For the text-containing cell, return its midpoint in (x, y) coordinate format. 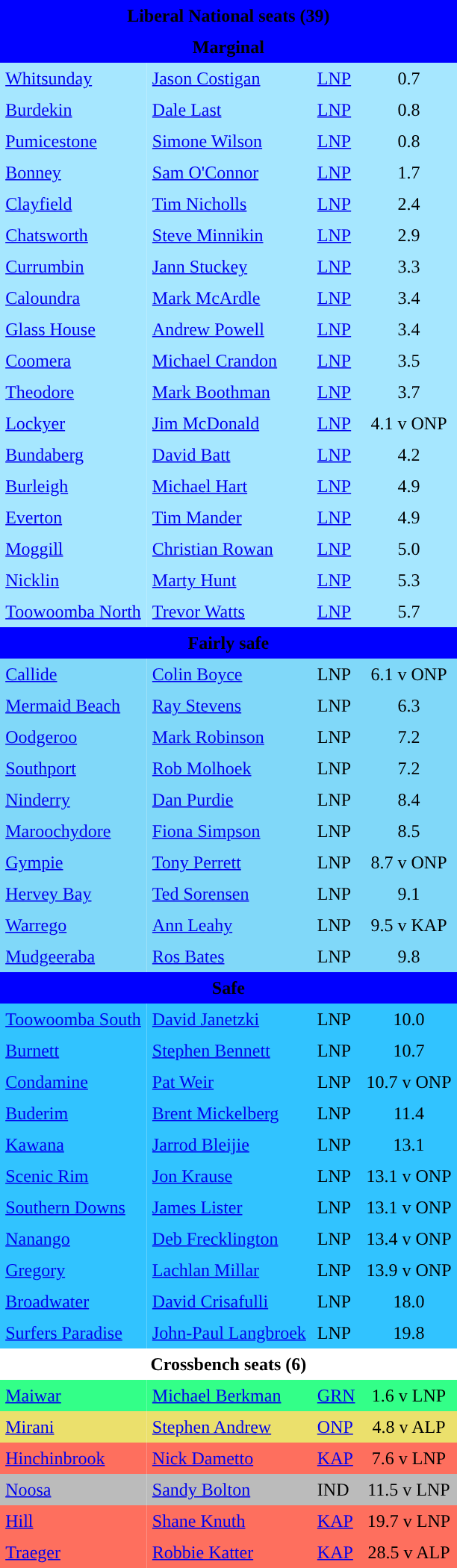
6.1 v ONP (409, 675)
David Crisafulli (228, 1302)
Jim McDonald (228, 424)
Trevor Watts (228, 612)
5.7 (409, 612)
Stephen Andrew (228, 1428)
13.1 (409, 1145)
James Lister (228, 1208)
Bundaberg (73, 455)
Mudgeeraba (73, 957)
5.3 (409, 581)
Hinchinbrook (73, 1459)
Chatsworth (73, 236)
Glass House (73, 330)
Jason Costigan (228, 79)
Buderim (73, 1114)
Ninderry (73, 800)
Caloundra (73, 299)
Callide (73, 675)
Clayfield (73, 205)
10.0 (409, 1020)
Shane Knuth (228, 1522)
Mirani (73, 1428)
Bonney (73, 173)
Sam O'Connor (228, 173)
Surfers Paradise (73, 1334)
Ann Leahy (228, 926)
Colin Boyce (228, 675)
Andrew Powell (228, 330)
Ray Stevens (228, 706)
Nick Dametto (228, 1459)
Jann Stuckey (228, 267)
Safe (228, 989)
4.1 v ONP (409, 424)
Toowoomba North (73, 612)
Lachlan Millar (228, 1271)
7.6 v LNP (409, 1459)
Marginal (228, 48)
1.6 v LNP (409, 1396)
Fiona Simpson (228, 832)
Liberal National seats (39) (228, 16)
18.0 (409, 1302)
Warrego (73, 926)
2.4 (409, 205)
9.1 (409, 895)
Scenic Rim (73, 1177)
9.5 v KAP (409, 926)
3.5 (409, 361)
Deb Frecklington (228, 1239)
Burdekin (73, 111)
Michael Crandon (228, 361)
Coomera (73, 361)
4.2 (409, 455)
John-Paul Langbroek (228, 1334)
Gregory (73, 1271)
Tim Mander (228, 518)
Moggill (73, 550)
1.7 (409, 173)
Brent Mickelberg (228, 1114)
Steve Minnikin (228, 236)
Mark Boothman (228, 393)
4.8 v ALP (409, 1428)
Tim Nicholls (228, 205)
Stephen Bennett (228, 1051)
Dan Purdie (228, 800)
19.7 v LNP (409, 1522)
David Janetzki (228, 1020)
Currumbin (73, 267)
IND (336, 1490)
Burleigh (73, 487)
8.5 (409, 832)
Condamine (73, 1083)
Noosa (73, 1490)
Dale Last (228, 111)
Tony Perrett (228, 863)
11.5 v LNP (409, 1490)
Michael Hart (228, 487)
Rob Molhoek (228, 769)
Pat Weir (228, 1083)
Mark Robinson (228, 738)
10.7 (409, 1051)
2.9 (409, 236)
Whitsunday (73, 79)
Ros Bates (228, 957)
Maiwar (73, 1396)
Southport (73, 769)
Marty Hunt (228, 581)
Nanango (73, 1239)
0.7 (409, 79)
Gympie (73, 863)
10.7 v ONP (409, 1083)
Oodgeroo (73, 738)
13.4 v ONP (409, 1239)
3.7 (409, 393)
6.3 (409, 706)
GRN (336, 1396)
8.7 v ONP (409, 863)
Toowoomba South (73, 1020)
5.0 (409, 550)
11.4 (409, 1114)
9.8 (409, 957)
Simone Wilson (228, 142)
Nicklin (73, 581)
David Batt (228, 455)
Mermaid Beach (73, 706)
Christian Rowan (228, 550)
Ted Sorensen (228, 895)
19.8 (409, 1334)
Fairly safe (228, 644)
Theodore (73, 393)
Jon Krause (228, 1177)
Burnett (73, 1051)
Pumicestone (73, 142)
Hervey Bay (73, 895)
Michael Berkman (228, 1396)
Jarrod Bleijie (228, 1145)
Hill (73, 1522)
Lockyer (73, 424)
3.3 (409, 267)
Kawana (73, 1145)
Everton (73, 518)
Broadwater (73, 1302)
8.4 (409, 800)
Crossbench seats (6) (228, 1365)
Sandy Bolton (228, 1490)
Maroochydore (73, 832)
Mark McArdle (228, 299)
Southern Downs (73, 1208)
ONP (336, 1428)
13.9 v ONP (409, 1271)
